Extract the [X, Y] coordinate from the center of the cell holding the provided text.  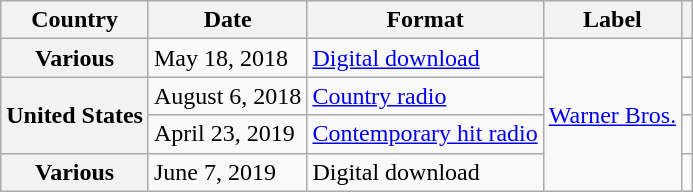
Contemporary hit radio [425, 134]
Label [612, 20]
United States [75, 115]
Country radio [425, 96]
Date [227, 20]
May 18, 2018 [227, 58]
June 7, 2019 [227, 172]
Format [425, 20]
Country [75, 20]
April 23, 2019 [227, 134]
Warner Bros. [612, 115]
August 6, 2018 [227, 96]
